Search for the cell housing the specified text and yield its (x, y) center coordinate. 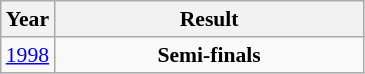
Result (209, 19)
Year (28, 19)
Semi-finals (209, 55)
1998 (28, 55)
